Determine the (x, y) coordinate at the center of the cell enclosing the given text.  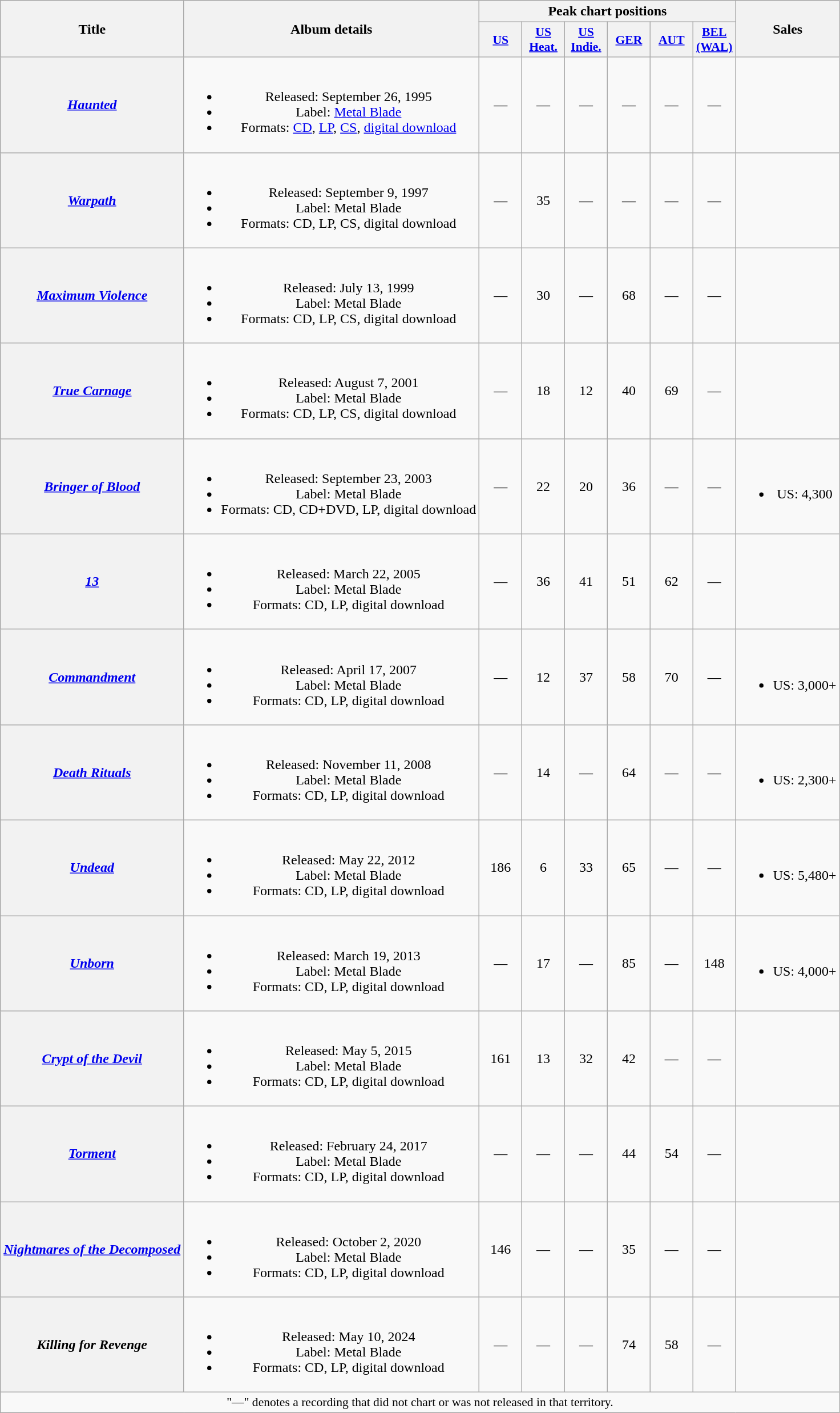
33 (587, 868)
US: 4,000+ (787, 964)
Released: May 22, 2012Label: Metal BladeFormats: CD, LP, digital download (332, 868)
US: 4,300 (787, 486)
Unborn (92, 964)
Undead (92, 868)
20 (587, 486)
USHeat. (543, 40)
Haunted (92, 105)
17 (543, 964)
True Carnage (92, 391)
69 (671, 391)
Released: April 17, 2007Label: Metal BladeFormats: CD, LP, digital download (332, 677)
US: 5,480+ (787, 868)
Released: September 23, 2003Label: Metal BladeFormats: CD, CD+DVD, LP, digital download (332, 486)
Released: September 9, 1997Label: Metal BladeFormats: CD, LP, CS, digital download (332, 200)
Released: March 19, 2013Label: Metal BladeFormats: CD, LP, digital download (332, 964)
37 (587, 677)
6 (543, 868)
Commandment (92, 677)
74 (629, 1345)
146 (501, 1249)
GER (629, 40)
70 (671, 677)
US: 3,000+ (787, 677)
62 (671, 581)
Released: August 7, 2001Label: Metal BladeFormats: CD, LP, CS, digital download (332, 391)
Released: July 13, 1999Label: Metal BladeFormats: CD, LP, CS, digital download (332, 296)
32 (587, 1058)
Warpath (92, 200)
Bringer of Blood (92, 486)
Released: May 10, 2024Label: Metal BladeFormats: CD, LP, digital download (332, 1345)
US: 2,300+ (787, 772)
Released: February 24, 2017Label: Metal BladeFormats: CD, LP, digital download (332, 1154)
65 (629, 868)
Crypt of the Devil (92, 1058)
186 (501, 868)
22 (543, 486)
Maximum Violence (92, 296)
Torment (92, 1154)
Nightmares of the Decomposed (92, 1249)
Released: October 2, 2020Label: Metal BladeFormats: CD, LP, digital download (332, 1249)
BEL(WAL) (714, 40)
41 (587, 581)
14 (543, 772)
Released: November 11, 2008Label: Metal BladeFormats: CD, LP, digital download (332, 772)
Released: September 26, 1995Label: Metal BladeFormats: CD, LP, CS, digital download (332, 105)
64 (629, 772)
Peak chart positions (607, 11)
Album details (332, 29)
USIndie. (587, 40)
68 (629, 296)
51 (629, 581)
AUT (671, 40)
Sales (787, 29)
148 (714, 964)
18 (543, 391)
US (501, 40)
Released: May 5, 2015Label: Metal BladeFormats: CD, LP, digital download (332, 1058)
30 (543, 296)
54 (671, 1154)
42 (629, 1058)
85 (629, 964)
44 (629, 1154)
Title (92, 29)
161 (501, 1058)
Released: March 22, 2005Label: Metal BladeFormats: CD, LP, digital download (332, 581)
"—" denotes a recording that did not chart or was not released in that territory. (420, 1403)
Killing for Revenge (92, 1345)
40 (629, 391)
Death Rituals (92, 772)
